Pinpoint the cell where the given text exists, returning its [x, y] midpoint coordinate. 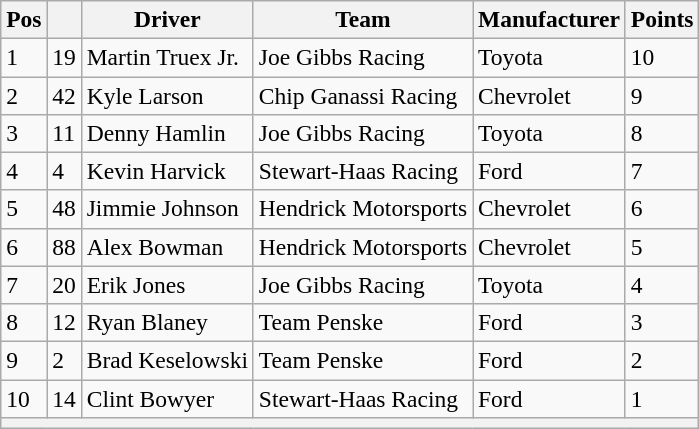
14 [64, 398]
Driver [167, 19]
Alex Bowman [167, 247]
88 [64, 247]
Manufacturer [550, 19]
12 [64, 322]
Team [362, 19]
Jimmie Johnson [167, 209]
Ryan Blaney [167, 322]
Points [662, 19]
Pos [24, 19]
20 [64, 285]
Chip Ganassi Racing [362, 95]
Denny Hamlin [167, 133]
11 [64, 133]
48 [64, 209]
42 [64, 95]
Martin Truex Jr. [167, 57]
Brad Keselowski [167, 360]
Kyle Larson [167, 95]
Kevin Harvick [167, 171]
Clint Bowyer [167, 398]
Erik Jones [167, 285]
19 [64, 57]
